Extract the (X, Y) coordinate from the center of the cell holding the provided text.  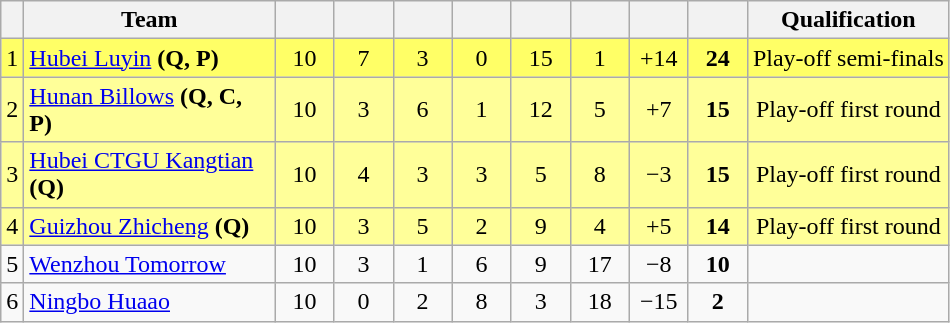
17 (600, 264)
Guizhou Zhicheng (Q) (150, 226)
−8 (658, 264)
Team (150, 20)
Qualification (848, 20)
Ningbo Huaao (150, 302)
18 (600, 302)
Play-off semi-finals (848, 58)
+5 (658, 226)
−3 (658, 174)
Wenzhou Tomorrow (150, 264)
−15 (658, 302)
+14 (658, 58)
7 (364, 58)
Hubei CTGU Kangtian (Q) (150, 174)
Hubei Luyin (Q, P) (150, 58)
12 (540, 110)
Hunan Billows (Q, C, P) (150, 110)
24 (718, 58)
+7 (658, 110)
14 (718, 226)
